Return the (x, y) coordinate for the center point of the cell that contains the specified text.  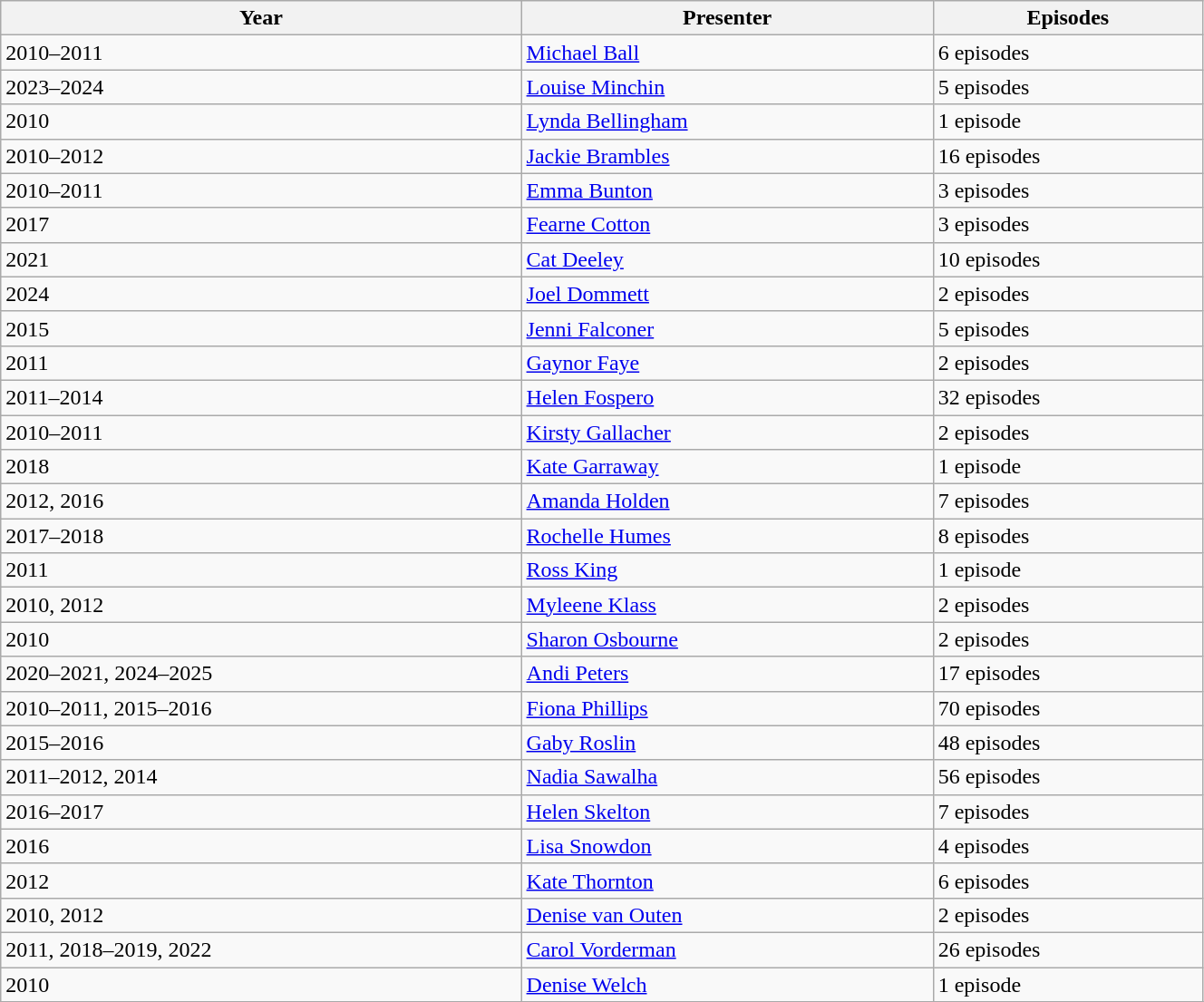
Lisa Snowdon (727, 846)
2017 (261, 225)
56 episodes (1068, 777)
10 episodes (1068, 259)
Nadia Sawalha (727, 777)
32 episodes (1068, 397)
2020–2021, 2024–2025 (261, 674)
2023–2024 (261, 87)
2016 (261, 846)
2012 (261, 880)
2018 (261, 467)
2016–2017 (261, 812)
Fearne Cotton (727, 225)
Kate Garraway (727, 467)
2017–2018 (261, 536)
Helen Skelton (727, 812)
Fiona Phillips (727, 708)
Myleene Klass (727, 605)
Episodes (1068, 18)
Jackie Brambles (727, 156)
2021 (261, 259)
Year (261, 18)
Louise Minchin (727, 87)
Sharon Osbourne (727, 639)
2015 (261, 328)
Michael Ball (727, 53)
2010–2011, 2015–2016 (261, 708)
17 episodes (1068, 674)
16 episodes (1068, 156)
2011–2012, 2014 (261, 777)
Carol Vorderman (727, 949)
26 episodes (1068, 949)
2012, 2016 (261, 501)
Lynda Bellingham (727, 122)
2011, 2018–2019, 2022 (261, 949)
Denise van Outen (727, 915)
Kate Thornton (727, 880)
2024 (261, 294)
2011–2014 (261, 397)
4 episodes (1068, 846)
Amanda Holden (727, 501)
2015–2016 (261, 743)
Rochelle Humes (727, 536)
70 episodes (1068, 708)
Cat Deeley (727, 259)
Joel Dommett (727, 294)
Kirsty Gallacher (727, 433)
48 episodes (1068, 743)
2010–2012 (261, 156)
Denise Welch (727, 984)
8 episodes (1068, 536)
Jenni Falconer (727, 328)
Emma Bunton (727, 190)
Presenter (727, 18)
Gaynor Faye (727, 363)
Ross King (727, 570)
Andi Peters (727, 674)
Helen Fospero (727, 397)
Gaby Roslin (727, 743)
